Extract the (X, Y) coordinate from the center of the cell holding the provided text.  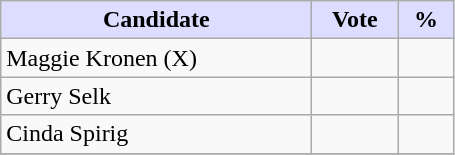
Gerry Selk (156, 96)
Cinda Spirig (156, 134)
Vote (355, 20)
Candidate (156, 20)
% (426, 20)
Maggie Kronen (X) (156, 58)
